Find where the given text appears and provide that cell's center as (X, Y) coordinate. 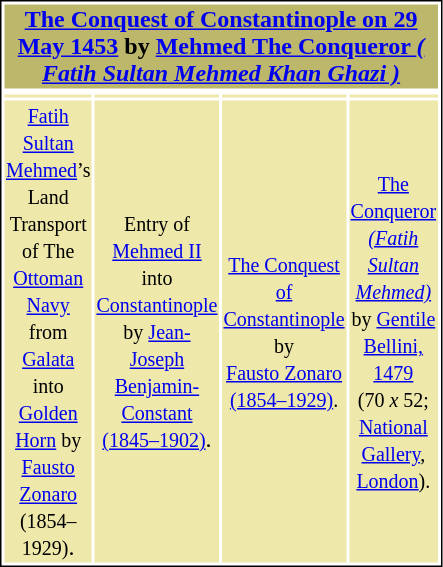
Entry of Mehmed II into Constantinople by Jean-Joseph Benjamin-Constant (1845–1902). (157, 331)
The Conquest of Constantinople byFausto Zonaro (1854–1929). (284, 331)
Fatih Sultan Mehmed’s Land Transport of The Ottoman Navy from Galata into Golden Horn by Fausto Zonaro (1854–1929). (48, 331)
The Conqueror (Fatih Sultan Mehmed) by Gentile Bellini, 1479(70 x 52; National Gallery, London). (394, 331)
The Conquest of Constantinople on 29 May 1453 by Mehmed The Conqueror ( Fatih Sultan Mehmed Khan Ghazi ) (220, 46)
